Return (x, y) of the center of cell containing provided text 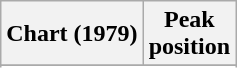
Peakposition (189, 34)
Chart (1979) (72, 34)
